Detect which cell encompasses the target text, then output its (x, y) center coordinate. 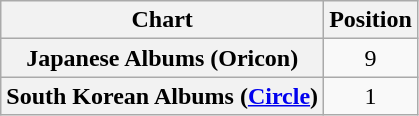
South Korean Albums (Circle) (162, 96)
Chart (162, 20)
Japanese Albums (Oricon) (162, 58)
1 (371, 96)
Position (371, 20)
9 (371, 58)
